From the cell containing the given text, extract its center point as [x, y] coordinate. 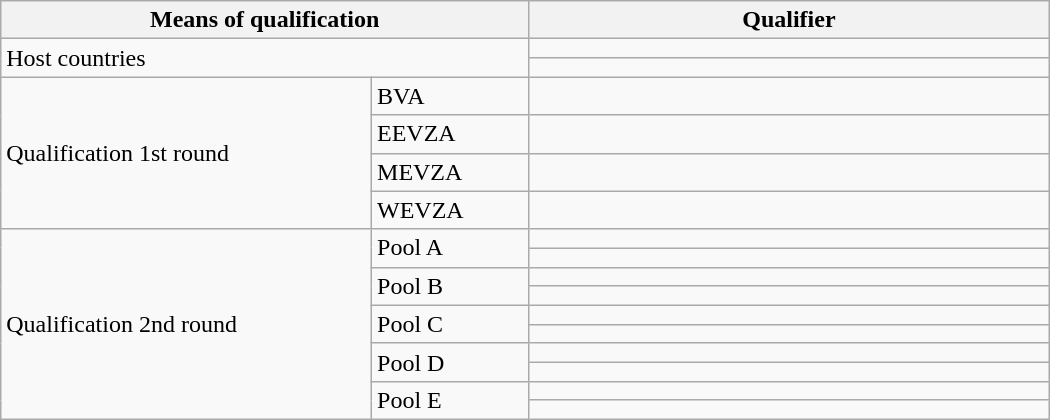
Pool B [450, 286]
Pool C [450, 324]
Host countries [265, 58]
Pool E [450, 400]
Qualification 2nd round [186, 324]
BVA [450, 96]
Qualifier [790, 20]
Qualification 1st round [186, 153]
Pool A [450, 248]
Means of qualification [265, 20]
EEVZA [450, 134]
MEVZA [450, 172]
WEVZA [450, 210]
Pool D [450, 362]
